Return [X, Y] of the center of cell containing provided text 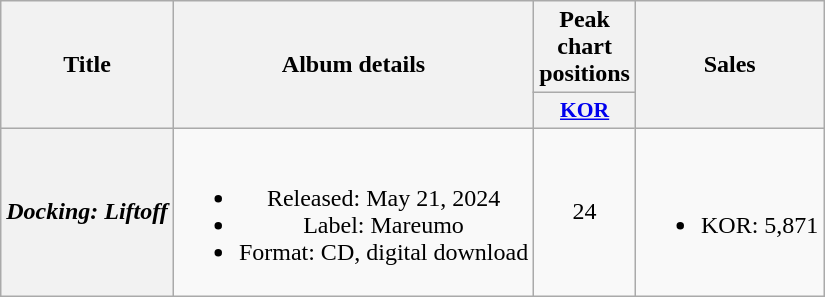
KOR: 5,871 [729, 212]
KOR [585, 111]
Docking: Liftoff [88, 212]
Album details [353, 65]
Sales [729, 65]
Title [88, 65]
24 [585, 212]
Peak chart positions [585, 47]
Released: May 21, 2024Label: MareumoFormat: CD, digital download [353, 212]
